Provide the [X, Y] coordinate of the cell's center where the given text is located.  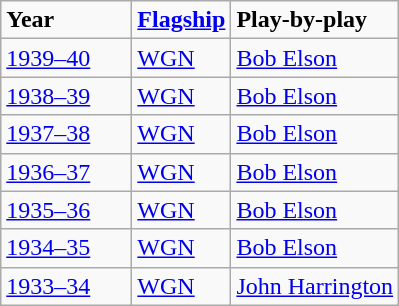
Year [66, 20]
1933–34 [66, 286]
1937–38 [66, 134]
1936–37 [66, 172]
1935–36 [66, 210]
1939–40 [66, 58]
1938–39 [66, 96]
1934–35 [66, 248]
Play-by-play [315, 20]
John Harrington [315, 286]
Flagship [182, 20]
